For the text-containing cell, return its midpoint in (X, Y) coordinate format. 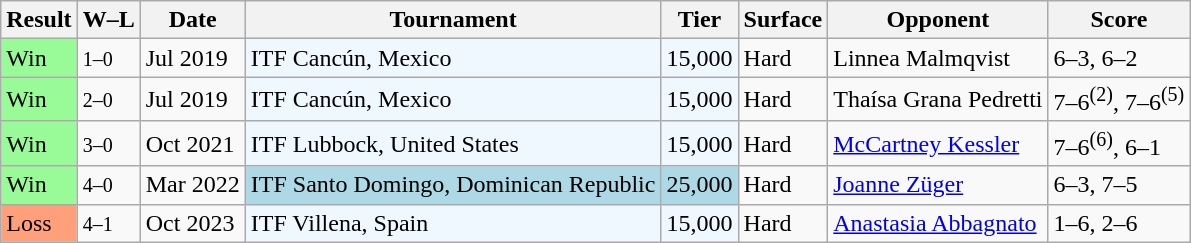
7–6(6), 6–1 (1119, 144)
ITF Villena, Spain (453, 223)
7–6(2), 7–6(5) (1119, 100)
Joanne Züger (938, 185)
Score (1119, 20)
Tournament (453, 20)
Oct 2023 (192, 223)
3–0 (108, 144)
ITF Santo Domingo, Dominican Republic (453, 185)
6–3, 6–2 (1119, 58)
W–L (108, 20)
Linnea Malmqvist (938, 58)
McCartney Kessler (938, 144)
Result (39, 20)
ITF Lubbock, United States (453, 144)
Mar 2022 (192, 185)
Anastasia Abbagnato (938, 223)
Oct 2021 (192, 144)
Date (192, 20)
1–6, 2–6 (1119, 223)
Tier (700, 20)
Surface (783, 20)
1–0 (108, 58)
25,000 (700, 185)
6–3, 7–5 (1119, 185)
2–0 (108, 100)
4–0 (108, 185)
Opponent (938, 20)
Loss (39, 223)
Thaísa Grana Pedretti (938, 100)
4–1 (108, 223)
